Identify which cell holds the provided text, then report its (x, y) central coordinate. 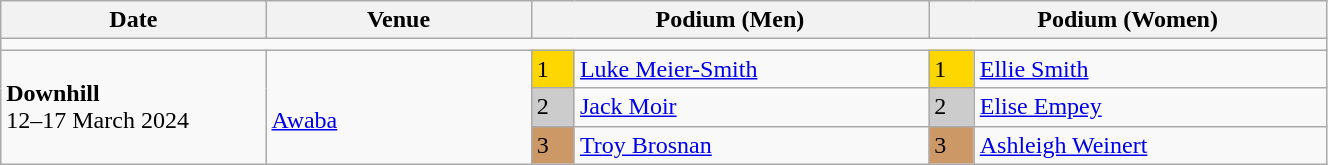
Date (134, 20)
Ashleigh Weinert (1150, 145)
Awaba (398, 107)
Luke Meier-Smith (751, 69)
Podium (Women) (1128, 20)
Jack Moir (751, 107)
Venue (398, 20)
Troy Brosnan (751, 145)
Ellie Smith (1150, 69)
Elise Empey (1150, 107)
Podium (Men) (730, 20)
Downhill 12–17 March 2024 (134, 107)
